Locate the cell with the specified text and output its [x, y] center coordinate. 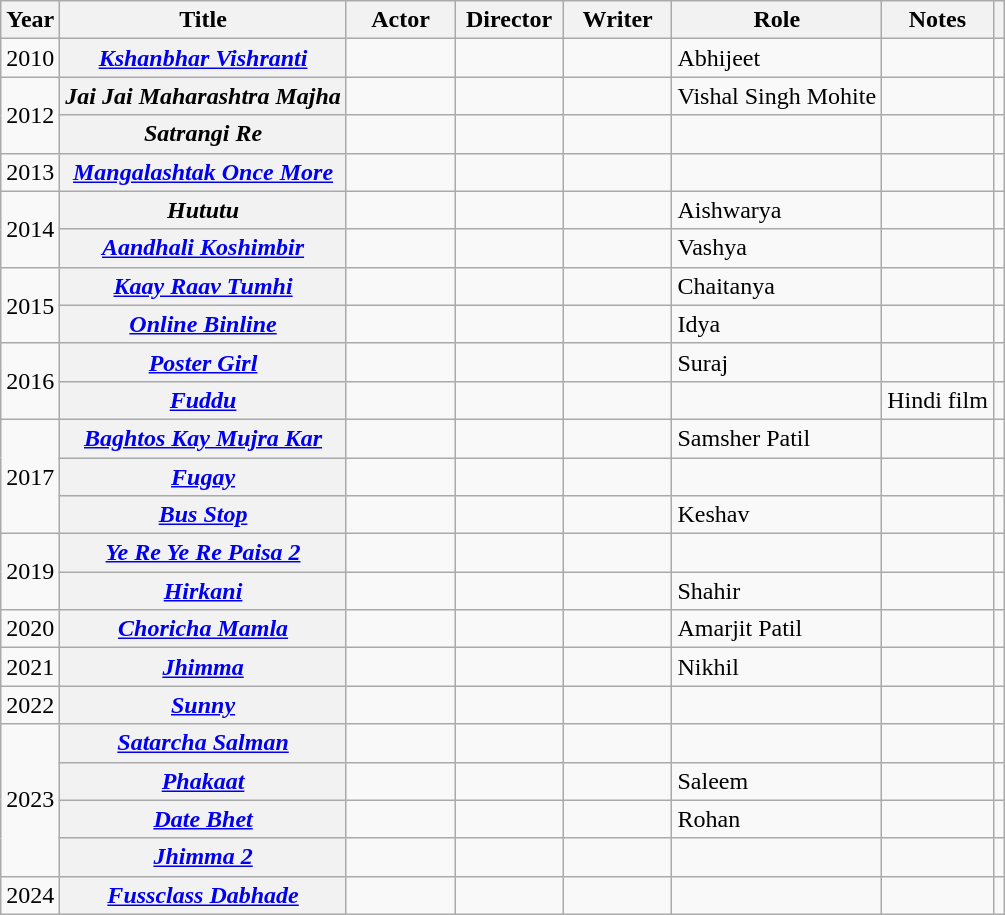
Fuddu [203, 400]
Director [510, 20]
2013 [30, 172]
Rohan [777, 819]
Writer [618, 20]
Hirkani [203, 591]
Online Binline [203, 324]
Amarjit Patil [777, 629]
2017 [30, 476]
Role [777, 20]
Kaay Raav Tumhi [203, 286]
Kshanbhar Vishranti [203, 58]
Shahir [777, 591]
Bus Stop [203, 515]
Sunny [203, 705]
Fussclass Dabhade [203, 895]
Jhimma [203, 667]
Satrangi Re [203, 134]
Keshav [777, 515]
2015 [30, 305]
Date Bhet [203, 819]
Nikhil [777, 667]
Chaitanya [777, 286]
2016 [30, 381]
Satarcha Salman [203, 743]
Choricha Mamla [203, 629]
Vashya [777, 248]
2023 [30, 800]
Samsher Patil [777, 438]
Actor [400, 20]
Jhimma 2 [203, 857]
2022 [30, 705]
Hindi film [938, 400]
2012 [30, 115]
Suraj [777, 362]
Title [203, 20]
Saleem [777, 781]
Jai Jai Maharashtra Majha [203, 96]
Abhijeet [777, 58]
Ye Re Ye Re Paisa 2 [203, 553]
Mangalashtak Once More [203, 172]
2021 [30, 667]
2019 [30, 572]
2020 [30, 629]
2014 [30, 229]
2024 [30, 895]
Aandhali Koshimbir [203, 248]
Hututu [203, 210]
Year [30, 20]
Phakaat [203, 781]
Notes [938, 20]
Aishwarya [777, 210]
2010 [30, 58]
Vishal Singh Mohite [777, 96]
Baghtos Kay Mujra Kar [203, 438]
Poster Girl [203, 362]
Fugay [203, 477]
Idya [777, 324]
